Return (x, y) of the center of cell containing provided text 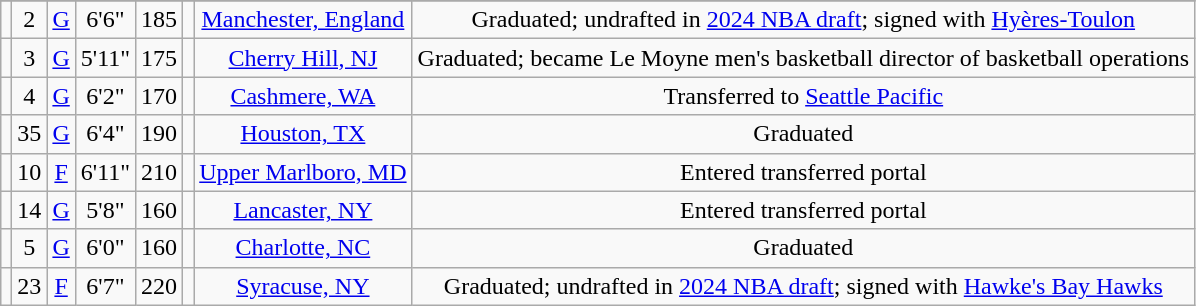
5'11" (105, 58)
Charlotte, NC (303, 248)
Upper Marlboro, MD (303, 172)
175 (160, 58)
6'7" (105, 286)
6'0" (105, 248)
5'8" (105, 210)
Graduated; became Le Moyne men's basketball director of basketball operations (803, 58)
4 (30, 96)
Cherry Hill, NJ (303, 58)
Syracuse, NY (303, 286)
Graduated; undrafted in 2024 NBA draft; signed with Hyères-Toulon (803, 20)
Cashmere, WA (303, 96)
6'2" (105, 96)
Transferred to Seattle Pacific (803, 96)
210 (160, 172)
6'11" (105, 172)
190 (160, 134)
170 (160, 96)
Graduated; undrafted in 2024 NBA draft; signed with Hawke's Bay Hawks (803, 286)
2 (30, 20)
220 (160, 286)
10 (30, 172)
Lancaster, NY (303, 210)
35 (30, 134)
Manchester, England (303, 20)
185 (160, 20)
5 (30, 248)
3 (30, 58)
23 (30, 286)
14 (30, 210)
6'6" (105, 20)
6'4" (105, 134)
Houston, TX (303, 134)
